Return [x, y] of the center of cell containing provided text 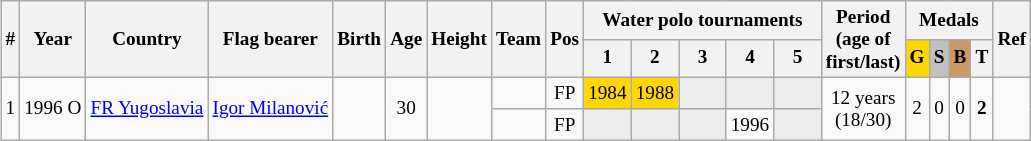
4 [750, 58]
1996 O [53, 108]
1996 [750, 125]
1984 [608, 93]
Country [147, 40]
Year [53, 40]
12 years(18/30) [863, 108]
5 [798, 58]
Igor Milanović [270, 108]
Medals [949, 20]
30 [406, 108]
Water polo tournaments [703, 20]
# [10, 40]
G [917, 58]
Birth [360, 40]
Period(age offirst/last) [863, 40]
S [939, 58]
B [960, 58]
3 [703, 58]
Height [460, 40]
Age [406, 40]
1988 [655, 93]
Pos [565, 40]
Ref [1012, 40]
T [982, 58]
Team [518, 40]
Flag bearer [270, 40]
FR Yugoslavia [147, 108]
